Pinpoint the cell where the given text exists, returning its (x, y) midpoint coordinate. 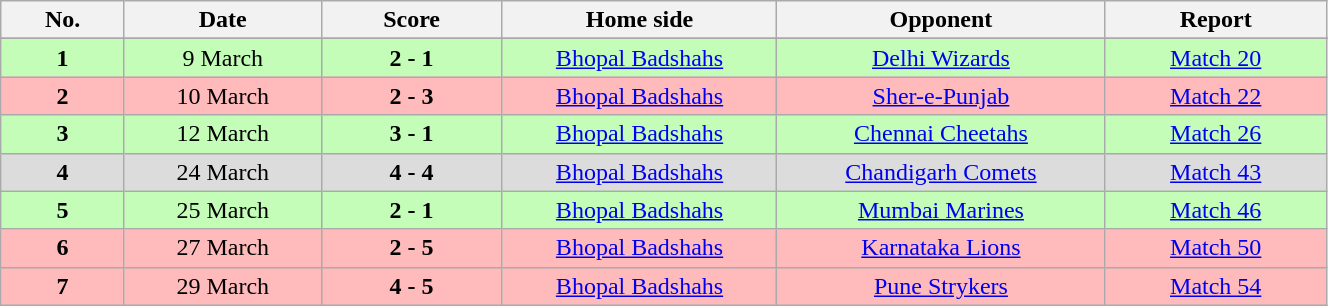
4 - 4 (412, 172)
Home side (640, 20)
Karnataka Lions (941, 248)
Match 50 (1216, 248)
Chennai Cheetahs (941, 134)
9 March (222, 58)
Opponent (941, 20)
7 (63, 286)
24 March (222, 172)
12 March (222, 134)
5 (63, 210)
Pune Strykers (941, 286)
10 March (222, 96)
Match 26 (1216, 134)
Report (1216, 20)
Match 46 (1216, 210)
Match 22 (1216, 96)
Match 54 (1216, 286)
2 - 3 (412, 96)
Match 20 (1216, 58)
Date (222, 20)
2 - 5 (412, 248)
No. (63, 20)
Chandigarh Comets (941, 172)
6 (63, 248)
3 - 1 (412, 134)
25 March (222, 210)
3 (63, 134)
29 March (222, 286)
4 - 5 (412, 286)
1 (63, 58)
4 (63, 172)
2 (63, 96)
Mumbai Marines (941, 210)
Score (412, 20)
Sher-e-Punjab (941, 96)
Delhi Wizards (941, 58)
27 March (222, 248)
Match 43 (1216, 172)
